From the cell containing the given text, extract its center point as (x, y) coordinate. 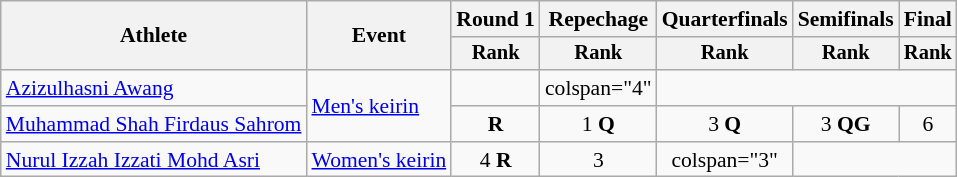
Men's keirin (378, 106)
Athlete (154, 36)
6 (928, 124)
Semifinals (846, 19)
Repechage (598, 19)
Quarterfinals (725, 19)
Azizulhasni Awang (154, 88)
3 QG (846, 124)
R (496, 124)
colspan="4" (598, 88)
1 Q (598, 124)
Final (928, 19)
Round 1 (496, 19)
3 Q (725, 124)
Muhammad Shah Firdaus Sahrom (154, 124)
Event (378, 36)
